Scan for the cell matching the given text and deliver its (x, y) coordinate at center. 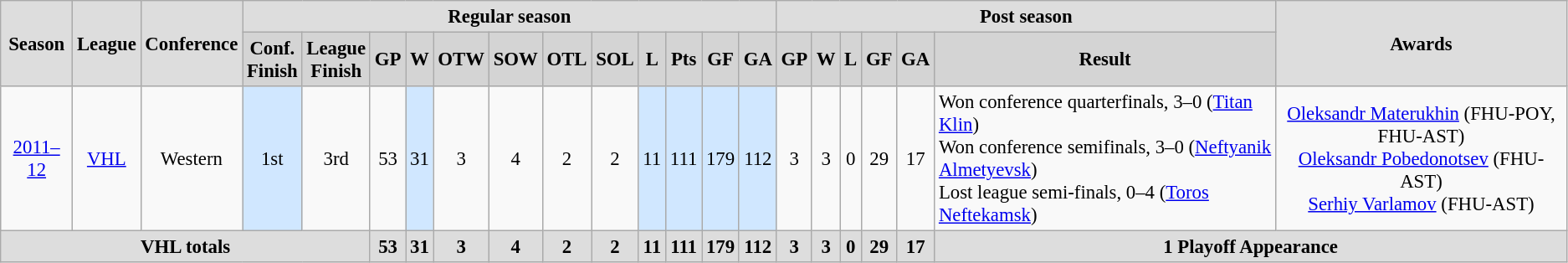
Oleksandr Materukhin (FHU-POY, FHU-AST)Oleksandr Pobedonotsev (FHU-AST)Serhiy Varlamov (FHU-AST) (1421, 159)
2011–12 (37, 159)
OTW (461, 60)
Season (37, 44)
1st (273, 159)
SOL (615, 60)
Won conference quarterfinals, 3–0 (Titan Klin)Won conference semifinals, 3–0 (Neftyanik Almetyevsk)Lost league semi-finals, 0–4 (Toros Neftekamsk) (1105, 159)
Result (1105, 60)
SOW (515, 60)
LeagueFinish (336, 60)
Awards (1421, 44)
Western (192, 159)
OTL (567, 60)
Post season (1026, 17)
VHL (107, 159)
VHL totals (186, 247)
Pts (684, 60)
League (107, 44)
3rd (336, 159)
Regular season (510, 17)
1 Playoff Appearance (1251, 247)
Conf.Finish (273, 60)
Conference (192, 44)
